Provide the (x, y) coordinate of the cell's center where the given text is located.  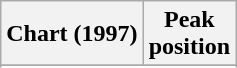
Peakposition (189, 34)
Chart (1997) (72, 34)
